Scan for the cell matching the given text and deliver its (X, Y) coordinate at center. 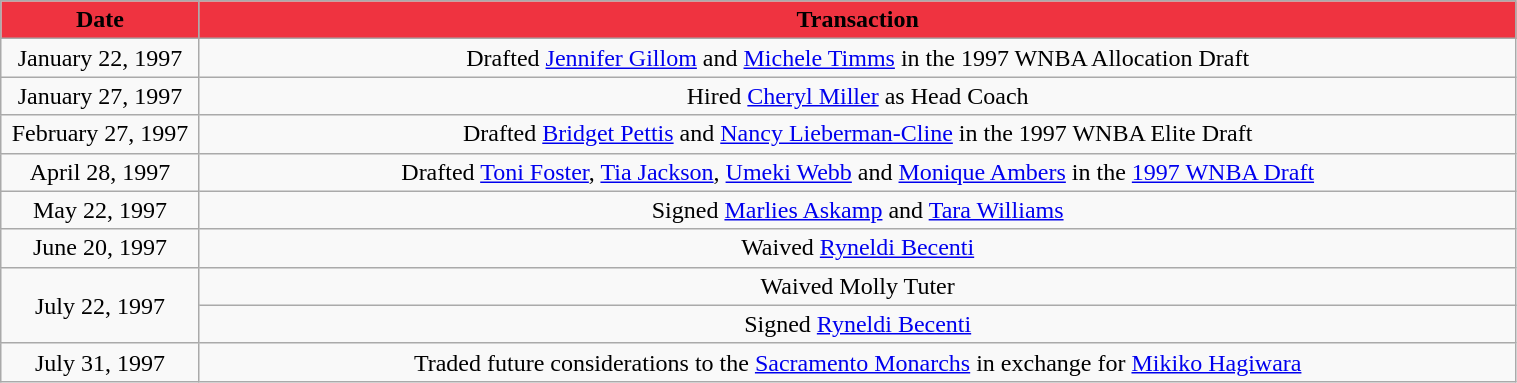
May 22, 1997 (100, 210)
January 27, 1997 (100, 96)
Waived Molly Tuter (858, 286)
June 20, 1997 (100, 248)
Signed Marlies Askamp and Tara Williams (858, 210)
January 22, 1997 (100, 58)
Hired Cheryl Miller as Head Coach (858, 96)
Drafted Jennifer Gillom and Michele Timms in the 1997 WNBA Allocation Draft (858, 58)
Drafted Toni Foster, Tia Jackson, Umeki Webb and Monique Ambers in the 1997 WNBA Draft (858, 172)
Signed Ryneldi Becenti (858, 324)
Drafted Bridget Pettis and Nancy Lieberman-Cline in the 1997 WNBA Elite Draft (858, 134)
April 28, 1997 (100, 172)
Waived Ryneldi Becenti (858, 248)
July 22, 1997 (100, 305)
February 27, 1997 (100, 134)
July 31, 1997 (100, 362)
Date (100, 20)
Traded future considerations to the Sacramento Monarchs in exchange for Mikiko Hagiwara (858, 362)
Transaction (858, 20)
